Locate the cell with the specified text and output its [x, y] center coordinate. 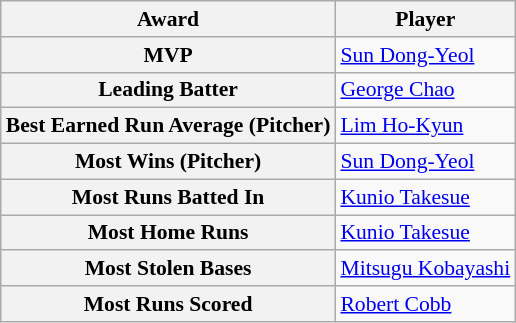
George Chao [425, 90]
Player [425, 19]
Leading Batter [168, 90]
Best Earned Run Average (Pitcher) [168, 126]
Robert Cobb [425, 304]
Most Wins (Pitcher) [168, 162]
Most Stolen Bases [168, 269]
Most Runs Batted In [168, 197]
Mitsugu Kobayashi [425, 269]
Lim Ho-Kyun [425, 126]
Most Home Runs [168, 233]
Most Runs Scored [168, 304]
Award [168, 19]
MVP [168, 55]
